From the cell containing the given text, extract its center point as [x, y] coordinate. 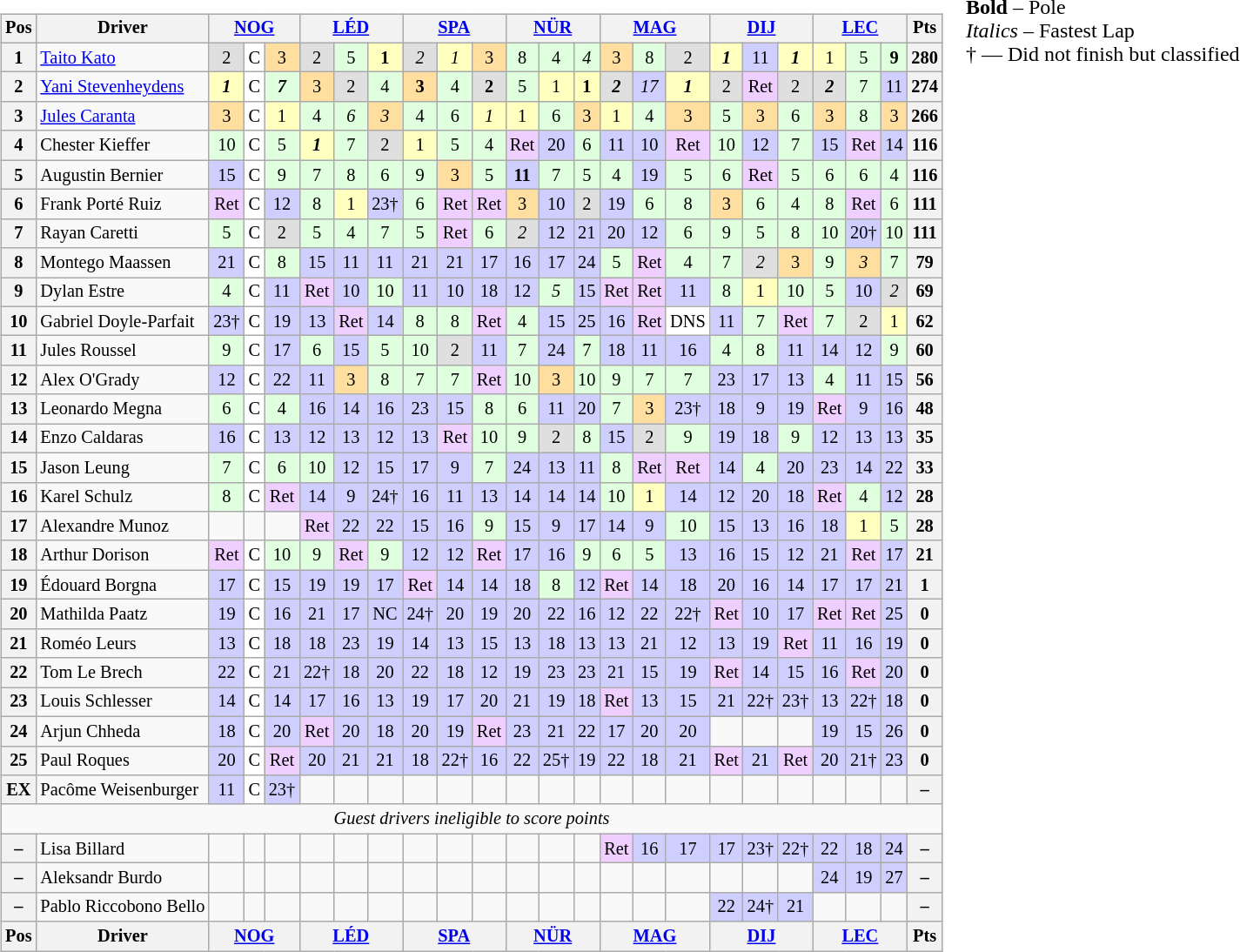
Aleksandr Burdo [122, 878]
Tom Le Brech [122, 673]
Arthur Dorison [122, 555]
Dylan Estre [122, 292]
Taito Kato [122, 57]
Yani Stevenheydens [122, 87]
35 [925, 439]
20† [863, 233]
Mathilda Paatz [122, 614]
27 [894, 878]
274 [925, 87]
Jason Leung [122, 467]
Jules Caranta [122, 117]
79 [925, 263]
Chester Kieffer [122, 145]
21† [863, 761]
Montego Maassen [122, 263]
25† [556, 761]
Augustin Bernier [122, 175]
Alexandre Munoz [122, 526]
48 [925, 409]
NC [385, 614]
Louis Schlesser [122, 702]
33 [925, 467]
60 [925, 351]
Rayan Caretti [122, 233]
Jules Roussel [122, 351]
Arjun Chheda [122, 731]
Paul Roques [122, 761]
Édouard Borgna [122, 585]
Roméo Leurs [122, 643]
Enzo Caldaras [122, 439]
56 [925, 380]
Frank Porté Ruiz [122, 204]
Pacôme Weisenburger [122, 790]
62 [925, 321]
69 [925, 292]
Leonardo Megna [122, 409]
26 [894, 731]
Karel Schulz [122, 497]
DNS [687, 321]
Pablo Riccobono Bello [122, 907]
Guest drivers ineligible to score points [472, 819]
Lisa Billard [122, 848]
EX [18, 790]
266 [925, 117]
280 [925, 57]
Gabriel Doyle-Parfait [122, 321]
Alex O'Grady [122, 380]
